Extract the [x, y] coordinate from the center of the cell holding the provided text.  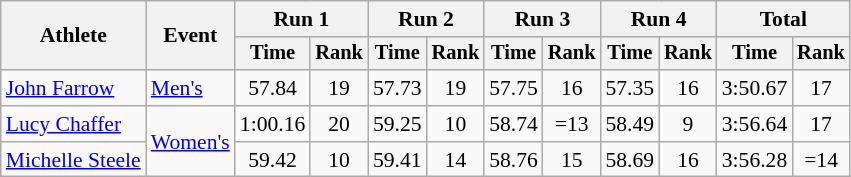
Total [784, 19]
59.25 [398, 124]
3:56.64 [754, 124]
57.84 [272, 88]
Lucy Chaffer [74, 124]
Run 3 [542, 19]
Run 4 [658, 19]
Run 2 [426, 19]
58.74 [514, 124]
1:00.16 [272, 124]
9 [688, 124]
58.49 [630, 124]
Run 1 [302, 19]
57.75 [514, 88]
10 [456, 124]
Men's [190, 88]
John Farrow [74, 88]
20 [339, 124]
Women's [190, 142]
57.35 [630, 88]
Athlete [74, 36]
=13 [572, 124]
Event [190, 36]
57.73 [398, 88]
3:50.67 [754, 88]
